Detect which cell encompasses the target text, then output its [X, Y] center coordinate. 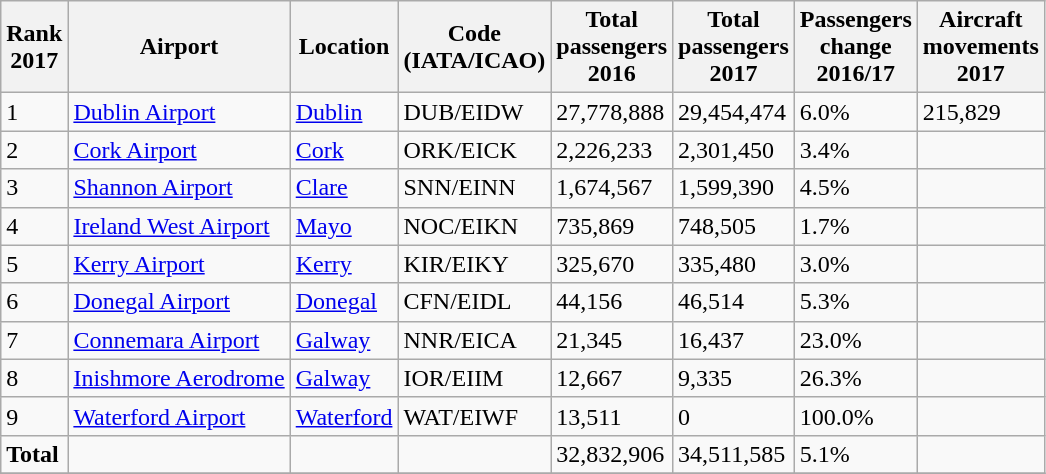
3 [34, 188]
1,599,390 [734, 188]
Location [344, 47]
Donegal [344, 302]
8 [34, 378]
CFN/EIDL [474, 302]
SNN/EINN [474, 188]
DUB/EIDW [474, 112]
748,505 [734, 226]
Inishmore Aerodrome [179, 378]
34,511,585 [734, 454]
1 [34, 112]
44,156 [612, 302]
1.7% [856, 226]
325,670 [612, 264]
KIR/EIKY [474, 264]
5.3% [856, 302]
Aircraftmovements2017 [980, 47]
Cork [344, 150]
Waterford Airport [179, 416]
12,667 [612, 378]
5.1% [856, 454]
Totalpassengers2017 [734, 47]
Total [34, 454]
Waterford [344, 416]
6.0% [856, 112]
NOC/EIKN [474, 226]
13,511 [612, 416]
26.3% [856, 378]
Cork Airport [179, 150]
2,226,233 [612, 150]
Clare [344, 188]
4.5% [856, 188]
Kerry [344, 264]
215,829 [980, 112]
32,832,906 [612, 454]
Rank2017 [34, 47]
Mayo [344, 226]
5 [34, 264]
Connemara Airport [179, 340]
Airport [179, 47]
Passengerschange2016/17 [856, 47]
Totalpassengers2016 [612, 47]
735,869 [612, 226]
9,335 [734, 378]
21,345 [612, 340]
Dublin [344, 112]
29,454,474 [734, 112]
23.0% [856, 340]
2,301,450 [734, 150]
7 [34, 340]
WAT/EIWF [474, 416]
Shannon Airport [179, 188]
ORK/EICK [474, 150]
NNR/EICA [474, 340]
IOR/EIIM [474, 378]
335,480 [734, 264]
3.0% [856, 264]
3.4% [856, 150]
4 [34, 226]
100.0% [856, 416]
46,514 [734, 302]
Ireland West Airport [179, 226]
27,778,888 [612, 112]
Dublin Airport [179, 112]
Kerry Airport [179, 264]
Donegal Airport [179, 302]
1,674,567 [612, 188]
9 [34, 416]
16,437 [734, 340]
0 [734, 416]
Code(IATA/ICAO) [474, 47]
6 [34, 302]
2 [34, 150]
